Provide the [X, Y] coordinate of the cell's center where the given text is located.  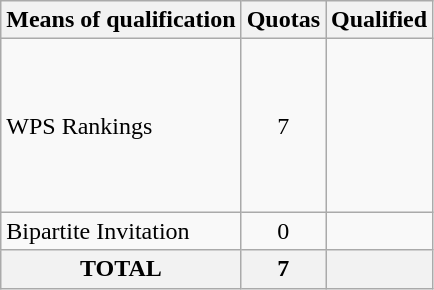
Bipartite Invitation [121, 231]
Qualified [380, 20]
Quotas [283, 20]
0 [283, 231]
WPS Rankings [121, 126]
Means of qualification [121, 20]
TOTAL [121, 269]
